For the text-containing cell, return its midpoint in (X, Y) coordinate format. 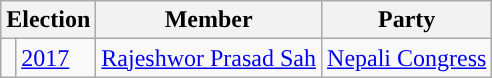
2017 (56, 58)
Member (209, 20)
Election (48, 20)
Party (407, 20)
Nepali Congress (407, 58)
Rajeshwor Prasad Sah (209, 58)
